Identify which cell holds the provided text, then report its (x, y) central coordinate. 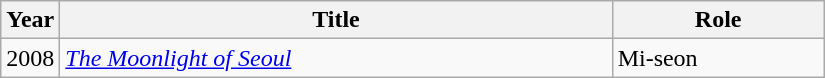
2008 (30, 58)
Title (336, 20)
Year (30, 20)
Mi-seon (718, 58)
Role (718, 20)
The Moonlight of Seoul (336, 58)
